Detect which cell encompasses the target text, then output its [X, Y] center coordinate. 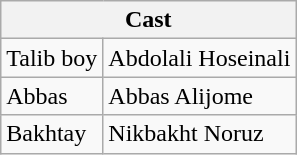
Nikbakht Noruz [200, 134]
Abbas [52, 96]
Bakhtay [52, 134]
Abbas Alijome [200, 96]
Cast [148, 20]
Talib boy [52, 58]
Abdolali Hoseinali [200, 58]
